Scan for the cell matching the given text and deliver its (X, Y) coordinate at center. 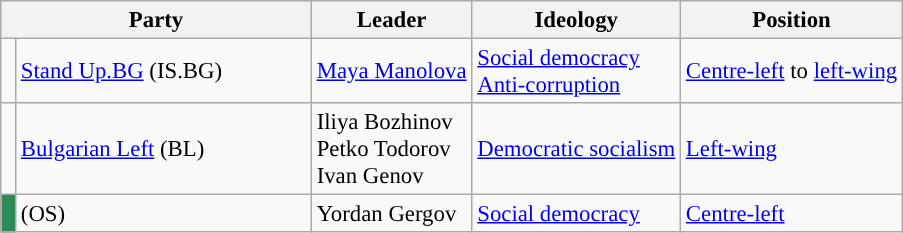
Ideology (576, 20)
Bulgarian Left (BL) (164, 149)
Party (156, 20)
Maya Manolova (392, 72)
Yordan Gergov (392, 214)
Left-wing (792, 149)
Social democracyAnti-corruption (576, 72)
Iliya BozhinovPetko TodorovIvan Genov (392, 149)
(OS) (164, 214)
Democratic socialism (576, 149)
Stand Up.BG (IS.BG) (164, 72)
Centre-left to left-wing (792, 72)
Leader (392, 20)
Centre-left (792, 214)
Position (792, 20)
Social democracy (576, 214)
